Provide the (x, y) coordinate of the cell's center where the given text is located.  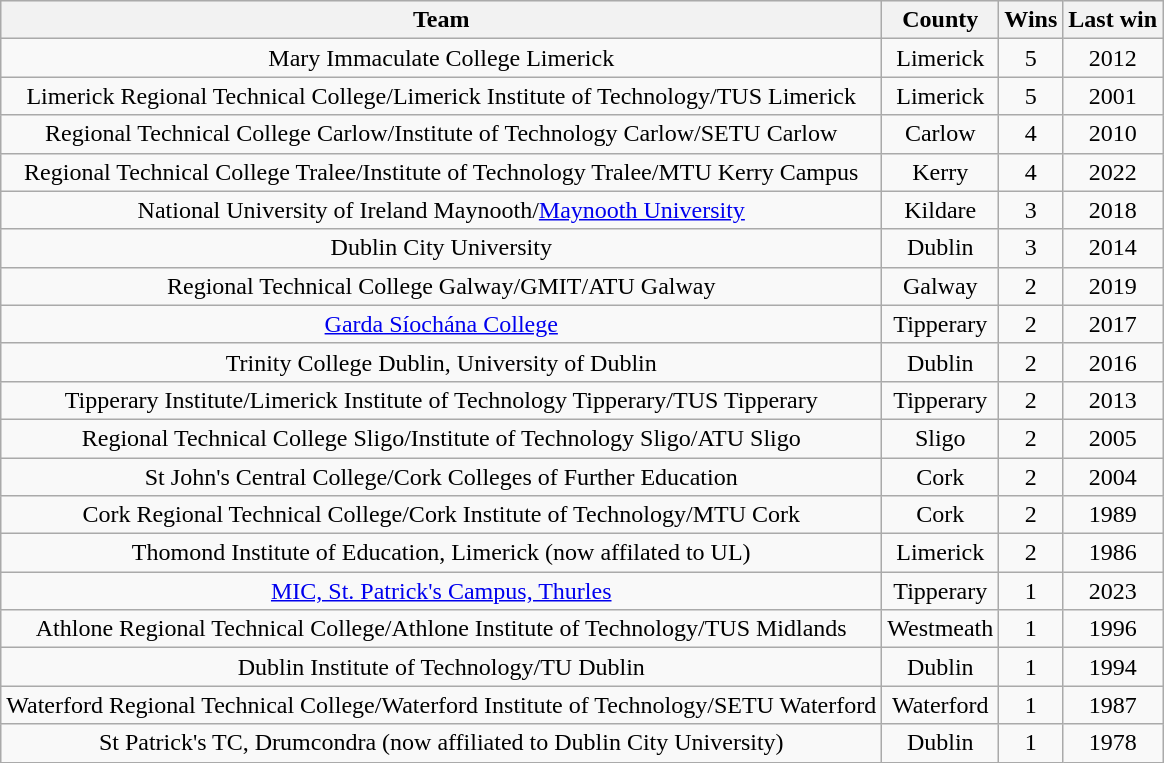
2012 (1113, 58)
Thomond Institute of Education, Limerick (now affilated to UL) (442, 553)
1994 (1113, 667)
Waterford (940, 705)
2001 (1113, 96)
Regional Technical College Tralee/Institute of Technology Tralee/MTU Kerry Campus (442, 172)
Kildare (940, 210)
Sligo (940, 438)
Last win (1113, 20)
2019 (1113, 286)
2013 (1113, 400)
Regional Technical College Sligo/Institute of Technology Sligo/ATU Sligo (442, 438)
2016 (1113, 362)
National University of Ireland Maynooth/Maynooth University (442, 210)
St John's Central College/Cork Colleges of Further Education (442, 477)
1996 (1113, 629)
Cork Regional Technical College/Cork Institute of Technology/MTU Cork (442, 515)
Team (442, 20)
Limerick Regional Technical College/Limerick Institute of Technology/TUS Limerick (442, 96)
2018 (1113, 210)
Westmeath (940, 629)
2022 (1113, 172)
Carlow (940, 134)
Tipperary Institute/Limerick Institute of Technology Tipperary/TUS Tipperary (442, 400)
2004 (1113, 477)
1986 (1113, 553)
Regional Technical College Carlow/Institute of Technology Carlow/SETU Carlow (442, 134)
2017 (1113, 324)
1978 (1113, 743)
Dublin Institute of Technology/TU Dublin (442, 667)
Wins (1031, 20)
Mary Immaculate College Limerick (442, 58)
2005 (1113, 438)
Waterford Regional Technical College/Waterford Institute of Technology/SETU Waterford (442, 705)
Kerry (940, 172)
Galway (940, 286)
2023 (1113, 591)
2014 (1113, 248)
2010 (1113, 134)
1989 (1113, 515)
MIC, St. Patrick's Campus, Thurles (442, 591)
Garda Síochána College (442, 324)
Dublin City University (442, 248)
County (940, 20)
Regional Technical College Galway/GMIT/ATU Galway (442, 286)
Trinity College Dublin, University of Dublin (442, 362)
1987 (1113, 705)
St Patrick's TC, Drumcondra (now affiliated to Dublin City University) (442, 743)
Athlone Regional Technical College/Athlone Institute of Technology/TUS Midlands (442, 629)
